From the cell containing the given text, extract its center point as (X, Y) coordinate. 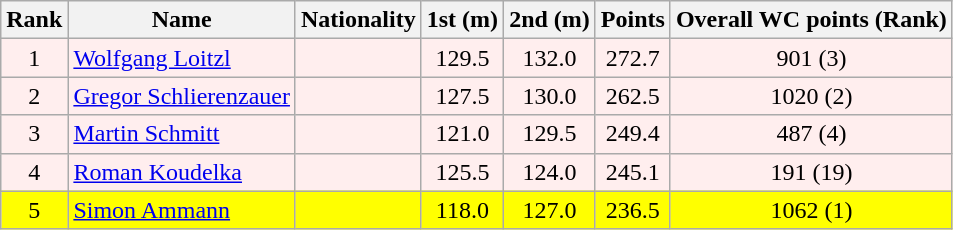
Gregor Schlierenzauer (182, 96)
Name (182, 20)
Martin Schmitt (182, 134)
191 (19) (811, 172)
901 (3) (811, 58)
Points (632, 20)
2 (34, 96)
245.1 (632, 172)
272.7 (632, 58)
1062 (1) (811, 210)
Nationality (358, 20)
130.0 (550, 96)
249.4 (632, 134)
236.5 (632, 210)
1020 (2) (811, 96)
262.5 (632, 96)
5 (34, 210)
Wolfgang Loitzl (182, 58)
Overall WC points (Rank) (811, 20)
487 (4) (811, 134)
132.0 (550, 58)
Roman Koudelka (182, 172)
Rank (34, 20)
3 (34, 134)
118.0 (462, 210)
1st (m) (462, 20)
127.5 (462, 96)
121.0 (462, 134)
2nd (m) (550, 20)
1 (34, 58)
125.5 (462, 172)
124.0 (550, 172)
Simon Ammann (182, 210)
4 (34, 172)
127.0 (550, 210)
